Identify which cell holds the provided text, then report its (x, y) central coordinate. 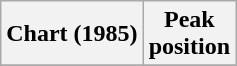
Peakposition (189, 34)
Chart (1985) (72, 34)
